Output the (x, y) coordinate of the center of the cell containing the given text.  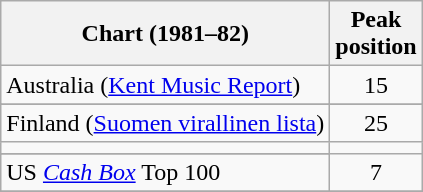
Chart (1981–82) (166, 34)
Australia (Kent Music Report) (166, 85)
7 (376, 172)
Peakposition (376, 34)
Finland (Suomen virallinen lista) (166, 123)
15 (376, 85)
25 (376, 123)
US Cash Box Top 100 (166, 172)
